From the cell containing the given text, extract its center point as (x, y) coordinate. 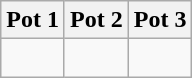
Pot 3 (160, 20)
Pot 1 (33, 20)
Pot 2 (96, 20)
